Provide the [x, y] coordinate of the cell's center where the given text is located.  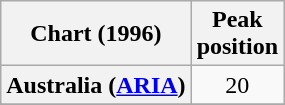
Chart (1996) [96, 34]
Peakposition [237, 34]
20 [237, 85]
Australia (ARIA) [96, 85]
